Return (x, y) of the center of cell containing provided text 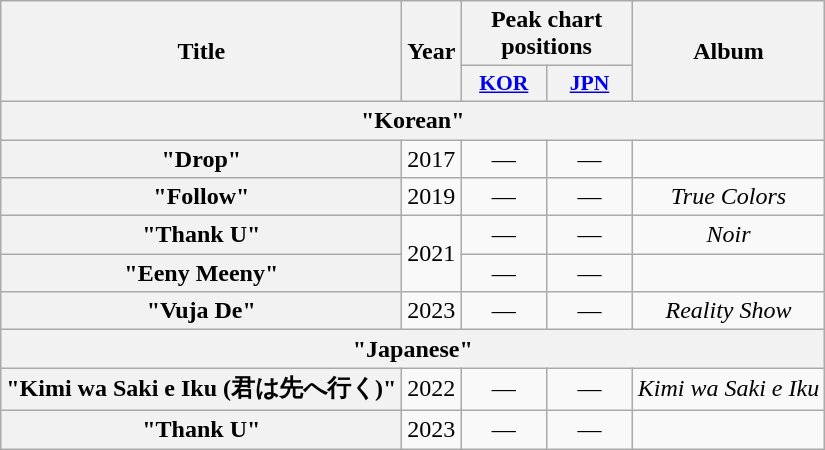
"Vuja De" (202, 311)
"Japanese" (413, 349)
KOR (504, 84)
Year (432, 52)
2019 (432, 197)
2022 (432, 390)
JPN (590, 84)
Title (202, 52)
Kimi wa Saki e Iku (728, 390)
Noir (728, 235)
Album (728, 52)
"Follow" (202, 197)
"Korean" (413, 120)
2017 (432, 159)
"Drop" (202, 159)
"Eeny Meeny" (202, 273)
2021 (432, 254)
True Colors (728, 197)
Reality Show (728, 311)
"Kimi wa Saki e Iku (君は先へ行く)" (202, 390)
Peak chart positions (546, 34)
